Detect which cell encompasses the target text, then output its (x, y) center coordinate. 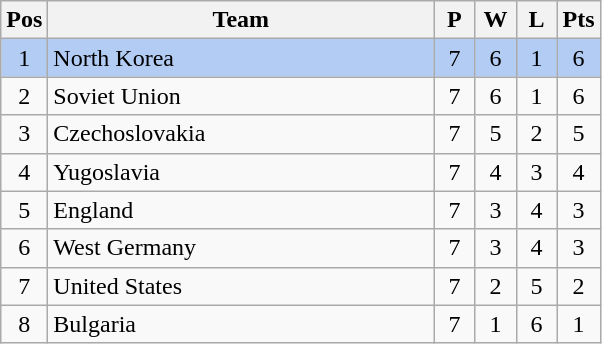
Soviet Union (241, 96)
Bulgaria (241, 324)
United States (241, 286)
England (241, 210)
L (536, 20)
Yugoslavia (241, 172)
8 (24, 324)
P (454, 20)
West Germany (241, 248)
Czechoslovakia (241, 134)
Team (241, 20)
Pts (578, 20)
North Korea (241, 58)
Pos (24, 20)
W (496, 20)
